Provide the (x, y) coordinate of the cell's center where the given text is located.  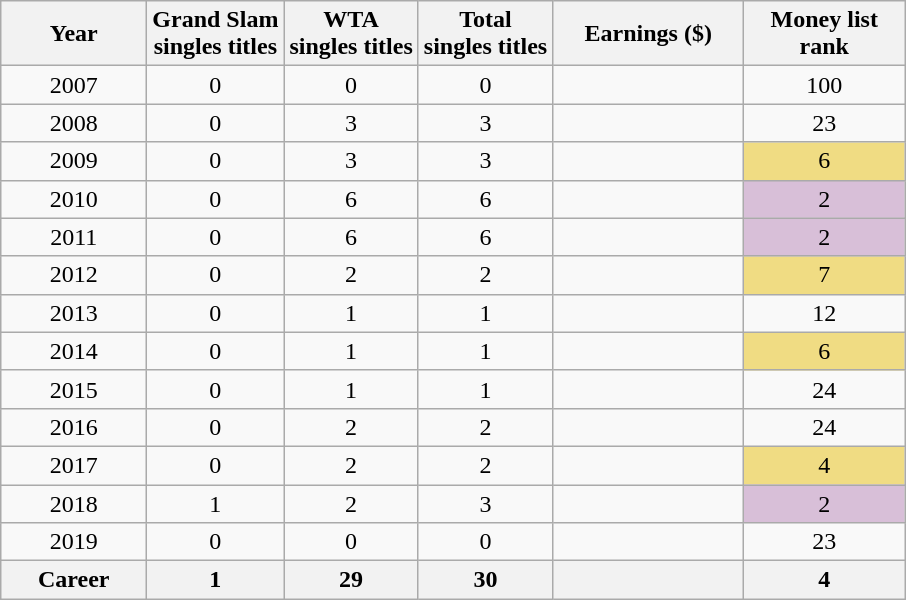
Totalsingles titles (485, 34)
2019 (74, 542)
Year (74, 34)
2008 (74, 123)
2014 (74, 351)
2009 (74, 161)
2012 (74, 275)
2007 (74, 85)
Money list rank (824, 34)
2017 (74, 465)
Earnings ($) (648, 34)
2015 (74, 389)
29 (351, 580)
12 (824, 313)
2016 (74, 427)
2010 (74, 199)
30 (485, 580)
2018 (74, 503)
2011 (74, 237)
WTA singles titles (351, 34)
2013 (74, 313)
Career (74, 580)
100 (824, 85)
7 (824, 275)
Grand Slamsingles titles (216, 34)
